Find where the given text appears and provide that cell's center as [x, y] coordinate. 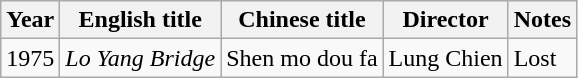
Lung Chien [446, 58]
Year [30, 20]
Lo Yang Bridge [140, 58]
1975 [30, 58]
Lost [542, 58]
Notes [542, 20]
Chinese title [302, 20]
Shen mo dou fa [302, 58]
Director [446, 20]
English title [140, 20]
